Provide the [x, y] coordinate of the cell's center where the given text is located.  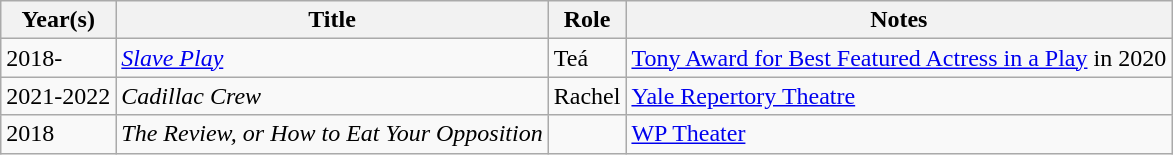
Teá [587, 58]
Tony Award for Best Featured Actress in a Play in 2020 [899, 58]
2018- [58, 58]
Year(s) [58, 20]
Yale Repertory Theatre [899, 96]
Slave Play [332, 58]
Rachel [587, 96]
Cadillac Crew [332, 96]
The Review, or How to Eat Your Opposition [332, 134]
Role [587, 20]
WP Theater [899, 134]
2021-2022 [58, 96]
2018 [58, 134]
Title [332, 20]
Notes [899, 20]
